Locate the cell with the specified text and output its (x, y) center coordinate. 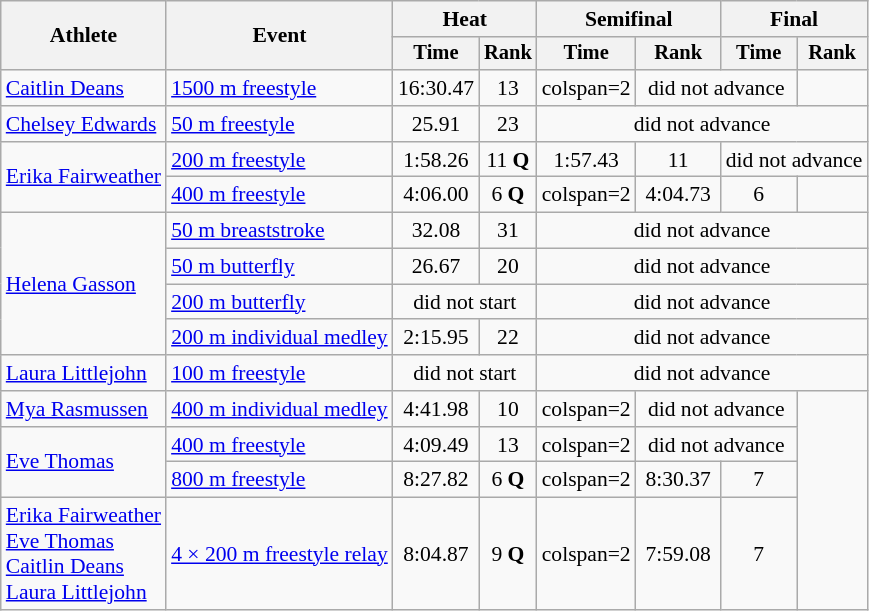
100 m freestyle (280, 373)
200 m individual medley (280, 338)
1:57.43 (586, 160)
200 m freestyle (280, 160)
4:04.73 (678, 195)
Erika Fairweather (84, 178)
Semifinal (629, 19)
Final (794, 19)
50 m breaststroke (280, 231)
Eve Thomas (84, 462)
8:04.87 (436, 554)
31 (508, 231)
7:59.08 (678, 554)
Chelsey Edwards (84, 124)
4:06.00 (436, 195)
6 (759, 195)
Erika Fairweather Eve ThomasCaitlin Deans Laura Littlejohn (84, 554)
50 m freestyle (280, 124)
22 (508, 338)
Mya Rasmussen (84, 409)
8:30.37 (678, 480)
25.91 (436, 124)
Laura Littlejohn (84, 373)
200 m butterfly (280, 302)
4:09.49 (436, 445)
26.67 (436, 267)
11 Q (508, 160)
32.08 (436, 231)
23 (508, 124)
4:41.98 (436, 409)
1:58.26 (436, 160)
16:30.47 (436, 88)
Event (280, 36)
10 (508, 409)
1500 m freestyle (280, 88)
50 m butterfly (280, 267)
4 × 200 m freestyle relay (280, 554)
Athlete (84, 36)
Helena Gasson (84, 284)
8:27.82 (436, 480)
9 Q (508, 554)
Caitlin Deans (84, 88)
800 m freestyle (280, 480)
20 (508, 267)
11 (678, 160)
Heat (465, 19)
400 m individual medley (280, 409)
2:15.95 (436, 338)
